Capture the cell that displays the provided text and extract its [X, Y] central coordinate. 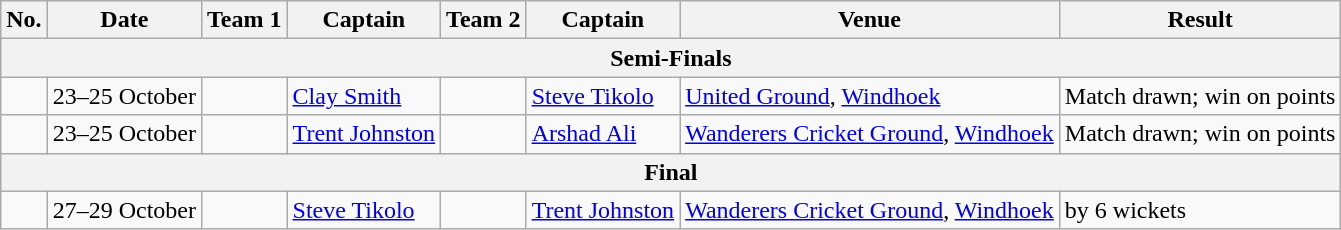
Team 2 [484, 20]
Semi-Finals [671, 58]
Date [124, 20]
by 6 wickets [1200, 210]
Clay Smith [364, 96]
Final [671, 172]
Result [1200, 20]
Arshad Ali [603, 134]
United Ground, Windhoek [870, 96]
Venue [870, 20]
Team 1 [245, 20]
No. [24, 20]
27–29 October [124, 210]
